Identify which cell holds the provided text, then report its [X, Y] central coordinate. 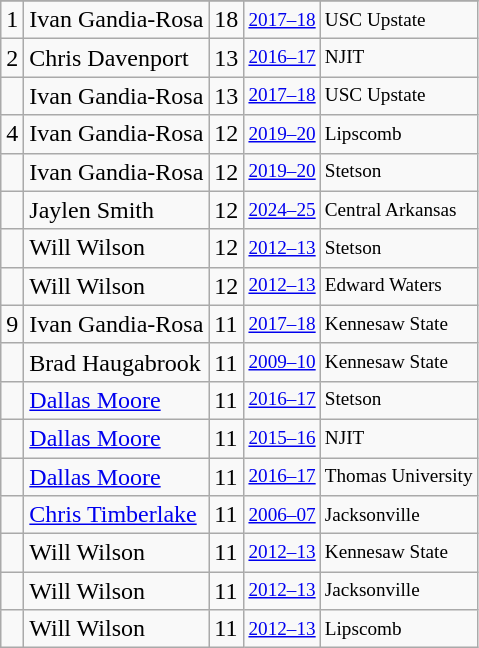
Edward Waters [398, 286]
Chris Timberlake [116, 515]
2006–07 [282, 515]
2 [12, 58]
2024–25 [282, 210]
Central Arkansas [398, 210]
Brad Haugabrook [116, 362]
Jaylen Smith [116, 210]
Thomas University [398, 477]
9 [12, 324]
Chris Davenport [116, 58]
2009–10 [282, 362]
4 [12, 134]
1 [12, 20]
2015–16 [282, 438]
18 [226, 20]
